Pinpoint the cell where the given text exists, returning its [x, y] midpoint coordinate. 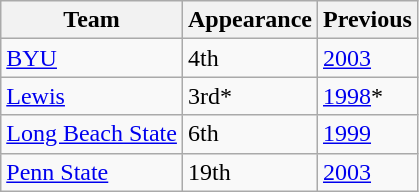
Lewis [92, 96]
19th [250, 172]
Penn State [92, 172]
6th [250, 134]
1999 [367, 134]
BYU [92, 58]
Long Beach State [92, 134]
3rd* [250, 96]
4th [250, 58]
1998* [367, 96]
Appearance [250, 20]
Team [92, 20]
Previous [367, 20]
